Search for the cell housing the specified text and yield its [X, Y] center coordinate. 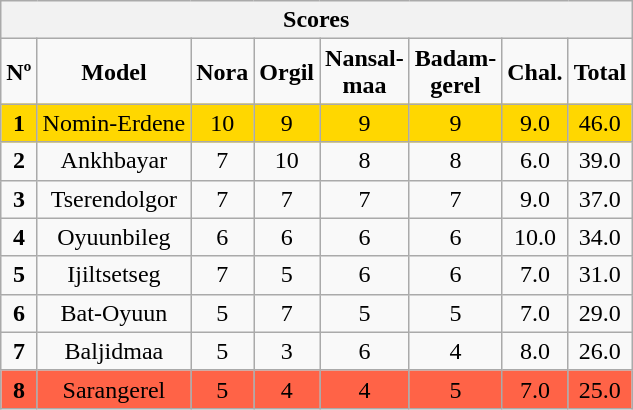
Bat-Oyuun [114, 313]
46.0 [600, 123]
Sarangerel [114, 389]
Model [114, 72]
10.0 [535, 237]
Ankhbayar [114, 161]
Chal. [535, 72]
2 [19, 161]
39.0 [600, 161]
Scores [316, 20]
Nansal-maa [365, 72]
34.0 [600, 237]
1 [19, 123]
26.0 [600, 351]
37.0 [600, 199]
Ijiltsetseg [114, 275]
29.0 [600, 313]
8.0 [535, 351]
Nº [19, 72]
Total [600, 72]
Badam-gerel [455, 72]
Nora [222, 72]
31.0 [600, 275]
Baljidmaa [114, 351]
25.0 [600, 389]
6.0 [535, 161]
Orgil [287, 72]
Nomin-Erdene [114, 123]
Tserendolgor [114, 199]
Oyuunbileg [114, 237]
